Extract the [x, y] coordinate from the center of the cell holding the provided text.  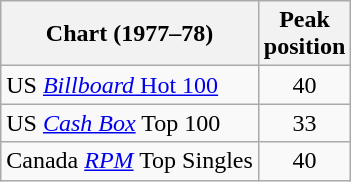
US Cash Box Top 100 [130, 123]
Chart (1977–78) [130, 34]
33 [304, 123]
Canada RPM Top Singles [130, 161]
US Billboard Hot 100 [130, 85]
Peakposition [304, 34]
